For the text-containing cell, return its midpoint in [X, Y] coordinate format. 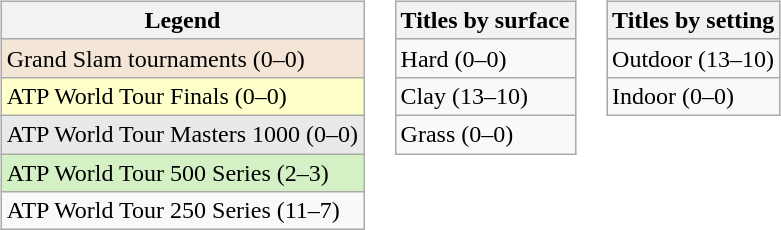
Legend [182, 20]
Clay (13–10) [485, 96]
ATP World Tour 500 Series (2–3) [182, 173]
ATP World Tour Masters 1000 (0–0) [182, 134]
Hard (0–0) [485, 58]
ATP World Tour 250 Series (11–7) [182, 211]
Indoor (0–0) [694, 96]
Grand Slam tournaments (0–0) [182, 58]
ATP World Tour Finals (0–0) [182, 96]
Outdoor (13–10) [694, 58]
Grass (0–0) [485, 134]
Titles by surface [485, 20]
Titles by setting [694, 20]
